Scan for the cell matching the given text and deliver its [X, Y] coordinate at center. 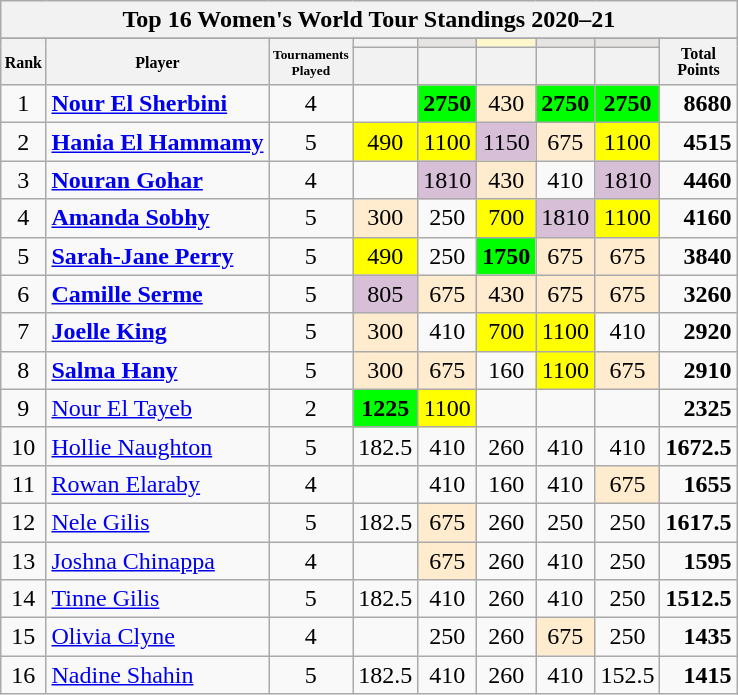
805 [386, 294]
1617.5 [698, 522]
Hania El Hammamy [158, 142]
Nouran Gohar [158, 180]
1512.5 [698, 599]
1595 [698, 561]
1435 [698, 637]
2325 [698, 408]
Nour El Tayeb [158, 408]
3 [24, 180]
1415 [698, 675]
1150 [506, 142]
TotalPoints [698, 62]
Amanda Sobhy [158, 218]
Nadine Shahin [158, 675]
3840 [698, 256]
1655 [698, 484]
8680 [698, 104]
Tinne Gilis [158, 599]
4460 [698, 180]
1750 [506, 256]
7 [24, 332]
Hollie Naughton [158, 446]
4160 [698, 218]
2920 [698, 332]
Camille Serme [158, 294]
152.5 [628, 675]
6 [24, 294]
8 [24, 370]
11 [24, 484]
1225 [386, 408]
1 [24, 104]
Player [158, 62]
10 [24, 446]
Sarah-Jane Perry [158, 256]
Joelle King [158, 332]
Rank [24, 62]
15 [24, 637]
3260 [698, 294]
Rowan Elaraby [158, 484]
Olivia Clyne [158, 637]
Top 16 Women's World Tour Standings 2020–21 [369, 20]
Salma Hany [158, 370]
1672.5 [698, 446]
12 [24, 522]
Joshna Chinappa [158, 561]
9 [24, 408]
14 [24, 599]
Nour El Sherbini [158, 104]
TournamentsPlayed [311, 62]
Nele Gilis [158, 522]
13 [24, 561]
2910 [698, 370]
4515 [698, 142]
16 [24, 675]
